Scan for the cell matching the given text and deliver its [x, y] coordinate at center. 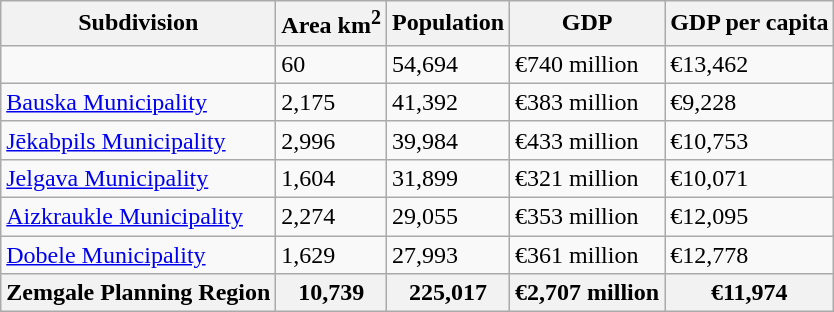
Jelgava Municipality [138, 178]
€740 million [588, 64]
54,694 [448, 64]
€2,707 million [588, 293]
225,017 [448, 293]
1,604 [332, 178]
€383 million [588, 102]
2,274 [332, 217]
27,993 [448, 255]
€9,228 [750, 102]
€10,071 [750, 178]
60 [332, 64]
1,629 [332, 255]
€13,462 [750, 64]
29,055 [448, 217]
39,984 [448, 140]
€433 million [588, 140]
Zemgale Planning Region [138, 293]
GDP per capita [750, 24]
Aizkraukle Municipality [138, 217]
GDP [588, 24]
31,899 [448, 178]
41,392 [448, 102]
Dobele Municipality [138, 255]
€10,753 [750, 140]
Subdivision [138, 24]
€11,974 [750, 293]
2,996 [332, 140]
10,739 [332, 293]
€361 million [588, 255]
€12,095 [750, 217]
Bauska Municipality [138, 102]
€12,778 [750, 255]
Area km2 [332, 24]
€321 million [588, 178]
Jēkabpils Municipality [138, 140]
2,175 [332, 102]
€353 million [588, 217]
Population [448, 24]
